Locate the cell with the specified text and output its [x, y] center coordinate. 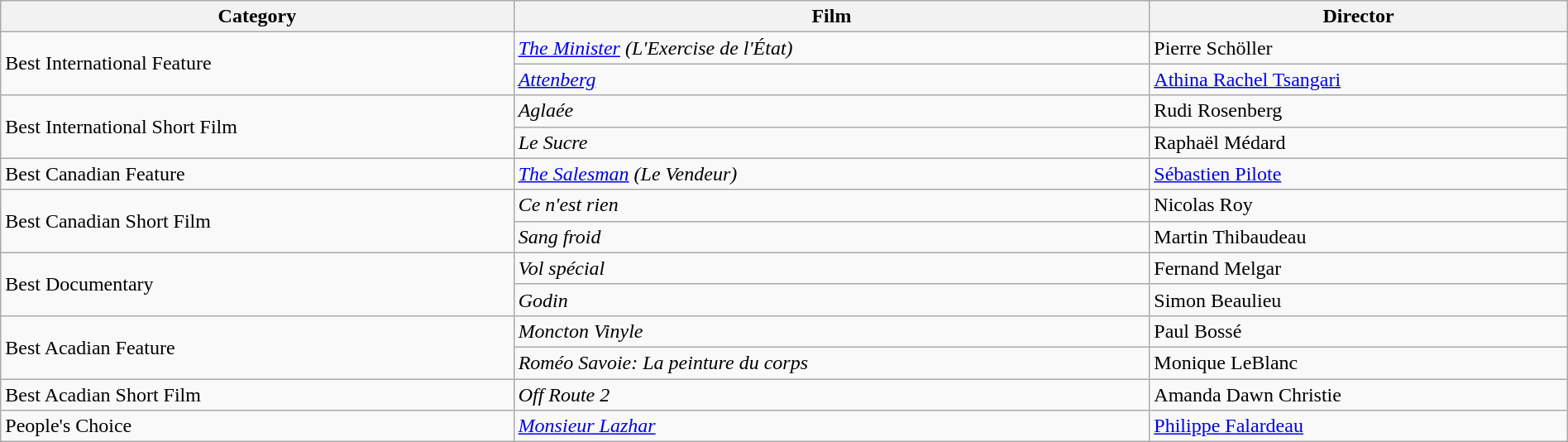
Rudi Rosenberg [1358, 111]
Moncton Vinyle [832, 331]
Ce n'est rien [832, 205]
Attenberg [832, 79]
Godin [832, 300]
Fernand Melgar [1358, 268]
Best Canadian Feature [257, 174]
Category [257, 17]
Monique LeBlanc [1358, 363]
Pierre Schöller [1358, 48]
Raphaël Médard [1358, 142]
Simon Beaulieu [1358, 300]
Le Sucre [832, 142]
Best International Feature [257, 64]
Monsieur Lazhar [832, 426]
The Salesman (Le Vendeur) [832, 174]
Nicolas Roy [1358, 205]
Philippe Falardeau [1358, 426]
Best International Short Film [257, 127]
Off Route 2 [832, 395]
Best Acadian Short Film [257, 395]
The Minister (L'Exercise de l'État) [832, 48]
Athina Rachel Tsangari [1358, 79]
Paul Bossé [1358, 331]
Aglaée [832, 111]
Amanda Dawn Christie [1358, 395]
Film [832, 17]
Director [1358, 17]
Sébastien Pilote [1358, 174]
Roméo Savoie: La peinture du corps [832, 363]
Best Canadian Short Film [257, 221]
People's Choice [257, 426]
Best Documentary [257, 284]
Best Acadian Feature [257, 347]
Vol spécial [832, 268]
Martin Thibaudeau [1358, 237]
Sang froid [832, 237]
